Capture the cell that displays the provided text and extract its [X, Y] central coordinate. 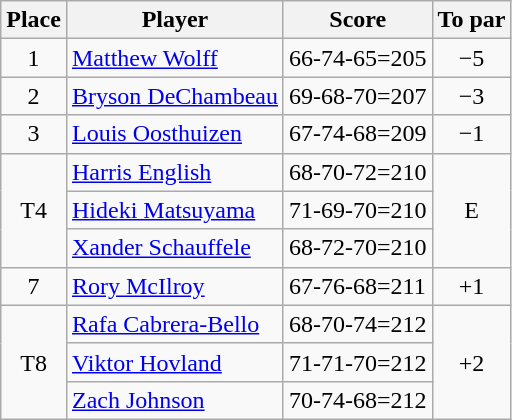
E [472, 210]
3 [34, 134]
Matthew Wolff [174, 58]
68-72-70=210 [358, 248]
69-68-70=207 [358, 96]
Hideki Matsuyama [174, 210]
67-74-68=209 [358, 134]
2 [34, 96]
Player [174, 20]
+1 [472, 286]
71-71-70=212 [358, 362]
1 [34, 58]
Viktor Hovland [174, 362]
Rory McIlroy [174, 286]
Score [358, 20]
70-74-68=212 [358, 400]
Bryson DeChambeau [174, 96]
Louis Oosthuizen [174, 134]
Zach Johnson [174, 400]
+2 [472, 362]
T4 [34, 210]
T8 [34, 362]
68-70-74=212 [358, 324]
66-74-65=205 [358, 58]
−3 [472, 96]
Harris English [174, 172]
7 [34, 286]
68-70-72=210 [358, 172]
Rafa Cabrera-Bello [174, 324]
67-76-68=211 [358, 286]
71-69-70=210 [358, 210]
Place [34, 20]
Xander Schauffele [174, 248]
−5 [472, 58]
To par [472, 20]
−1 [472, 134]
